From the cell containing the given text, extract its center point as [x, y] coordinate. 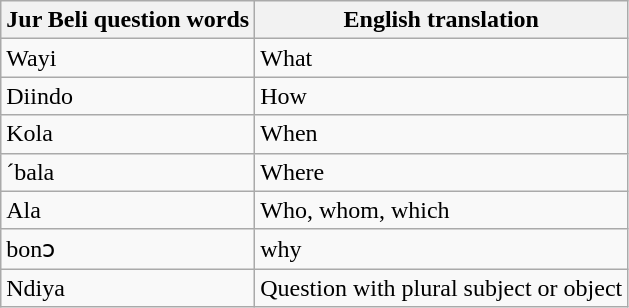
Question with plural subject or object [442, 288]
Diindo [128, 96]
Ndiya [128, 288]
Who, whom, which [442, 210]
How [442, 96]
Where [442, 172]
When [442, 134]
´bala [128, 172]
Wayi [128, 58]
Ala [128, 210]
bonɔ [128, 249]
English translation [442, 20]
Jur Beli question words [128, 20]
What [442, 58]
why [442, 249]
Kola [128, 134]
